Determine the (X, Y) coordinate at the center of the cell enclosing the given text.  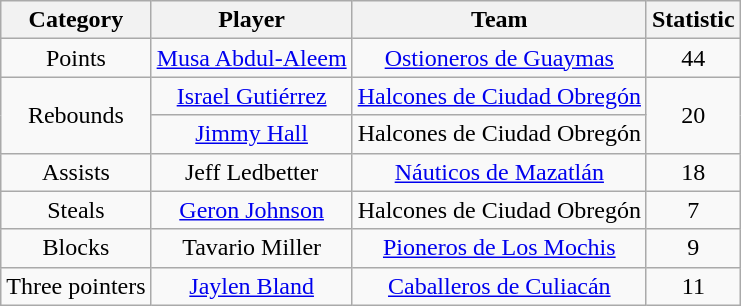
Tavario Miller (252, 248)
Statistic (693, 20)
Geron Johnson (252, 210)
Jeff Ledbetter (252, 172)
Caballeros de Culiacán (499, 286)
Blocks (76, 248)
44 (693, 58)
18 (693, 172)
Points (76, 58)
Israel Gutiérrez (252, 96)
7 (693, 210)
Pioneros de Los Mochis (499, 248)
Team (499, 20)
9 (693, 248)
Steals (76, 210)
20 (693, 115)
11 (693, 286)
Ostioneros de Guaymas (499, 58)
Náuticos de Mazatlán (499, 172)
Three pointers (76, 286)
Musa Abdul-Aleem (252, 58)
Jaylen Bland (252, 286)
Assists (76, 172)
Rebounds (76, 115)
Player (252, 20)
Category (76, 20)
Jimmy Hall (252, 134)
